From the cell containing the given text, extract its center point as (X, Y) coordinate. 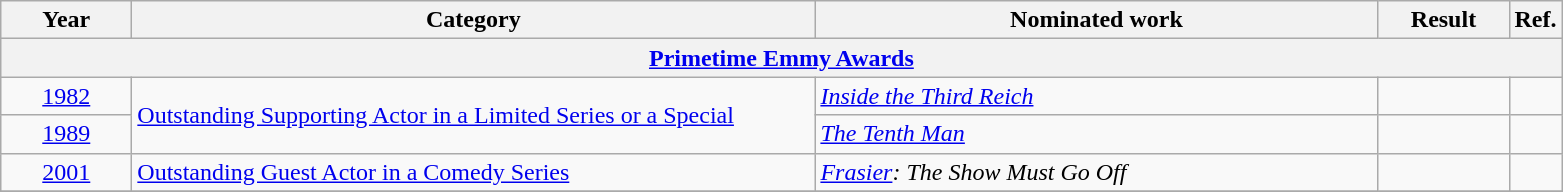
Primetime Emmy Awards (782, 58)
Result (1444, 20)
Frasier: The Show Must Go Off (1096, 172)
Outstanding Supporting Actor in a Limited Series or a Special (474, 115)
Outstanding Guest Actor in a Comedy Series (474, 172)
Category (474, 20)
The Tenth Man (1096, 134)
Ref. (1536, 20)
2001 (66, 172)
Nominated work (1096, 20)
Year (66, 20)
Inside the Third Reich (1096, 96)
1982 (66, 96)
1989 (66, 134)
